From the cell containing the given text, extract its center point as (x, y) coordinate. 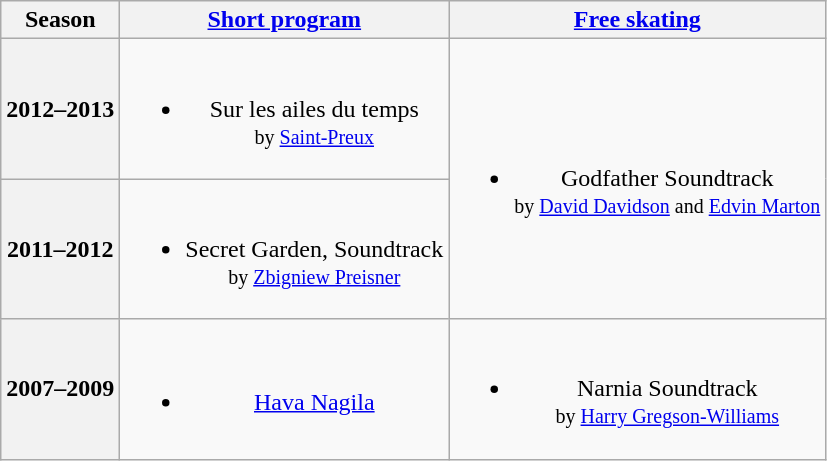
2007–2009 (60, 389)
Season (60, 20)
Narnia Soundtrack by Harry Gregson-Williams (638, 389)
Sur les ailes du temps by Saint-Preux (284, 109)
Short program (284, 20)
Godfather Soundtrack by David Davidson and Edvin Marton (638, 179)
Free skating (638, 20)
2011–2012 (60, 249)
Secret Garden, Soundtrack by Zbigniew Preisner (284, 249)
2012–2013 (60, 109)
Hava Nagila (284, 389)
